Return the [X, Y] coordinate for the center point of the cell that contains the specified text.  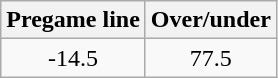
-14.5 [74, 58]
Pregame line [74, 20]
77.5 [210, 58]
Over/under [210, 20]
